Return the (X, Y) coordinate for the center point of the cell that contains the specified text.  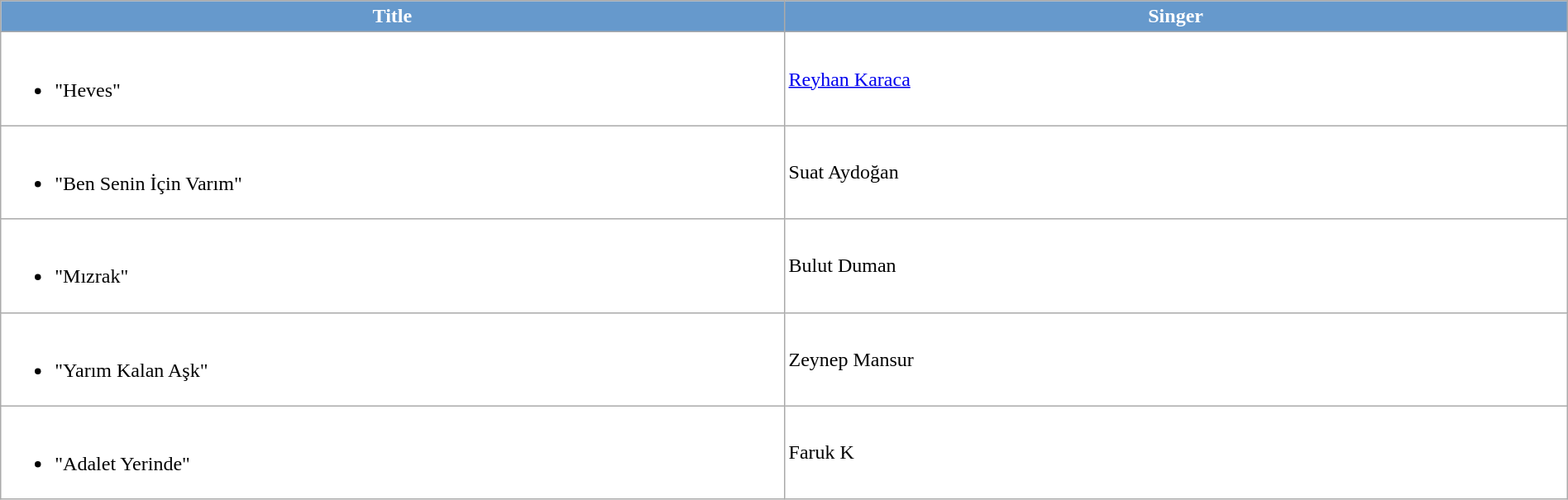
Faruk K (1176, 453)
"Adalet Yerinde" (392, 453)
"Ben Senin İçin Varım" (392, 172)
Suat Aydoğan (1176, 172)
Singer (1176, 17)
"Heves" (392, 79)
"Mızrak" (392, 266)
Reyhan Karaca (1176, 79)
"Yarım Kalan Aşk" (392, 359)
Bulut Duman (1176, 266)
Title (392, 17)
Zeynep Mansur (1176, 359)
